Extract the (x, y) coordinate from the center of the cell holding the provided text.  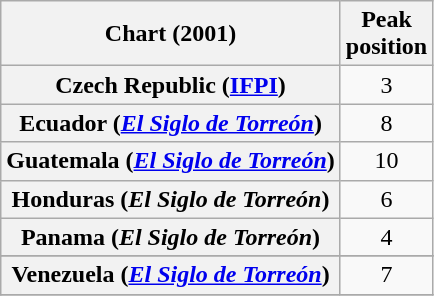
Peakposition (386, 34)
Venezuela (El Siglo de Torreón) (171, 275)
3 (386, 85)
Honduras (El Siglo de Torreón) (171, 199)
Guatemala (El Siglo de Torreón) (171, 161)
10 (386, 161)
Chart (2001) (171, 34)
Ecuador (El Siglo de Torreón) (171, 123)
8 (386, 123)
6 (386, 199)
Czech Republic (IFPI) (171, 85)
4 (386, 237)
Panama (El Siglo de Torreón) (171, 237)
7 (386, 275)
